Extract the [x, y] coordinate from the center of the cell holding the provided text.  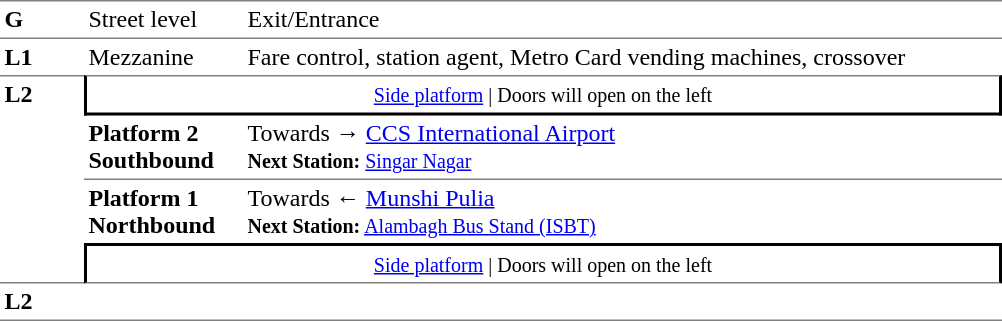
Fare control, station agent, Metro Card vending machines, crossover [622, 57]
Towards → CCS International AirportNext Station: Singar Nagar [622, 148]
Towards ← Munshi PuliaNext Station: Alambagh Bus Stand (ISBT) [622, 212]
Exit/Entrance [622, 20]
Street level [164, 20]
L1 [42, 57]
Platform 2Southbound [164, 148]
L2 [42, 179]
G [42, 20]
Platform 1Northbound [164, 212]
Mezzanine [164, 57]
